Detect which cell encompasses the target text, then output its (X, Y) center coordinate. 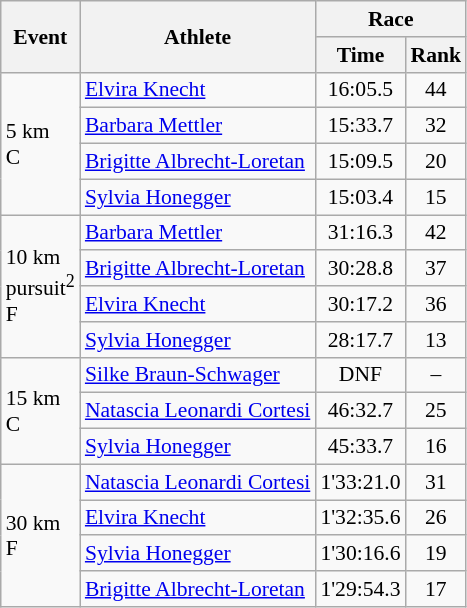
28:17.7 (360, 340)
31 (436, 482)
5 km C (40, 143)
15:03.4 (360, 197)
42 (436, 233)
26 (436, 518)
44 (436, 90)
15:09.5 (360, 162)
1'30:16.6 (360, 554)
37 (436, 269)
25 (436, 411)
32 (436, 126)
45:33.7 (360, 447)
15 (436, 197)
1'33:21.0 (360, 482)
30:28.8 (360, 269)
1'29:54.3 (360, 589)
Race (390, 19)
Time (360, 55)
31:16.3 (360, 233)
30 km F (40, 535)
19 (436, 554)
13 (436, 340)
36 (436, 304)
16:05.5 (360, 90)
DNF (360, 375)
1'32:35.6 (360, 518)
20 (436, 162)
– (436, 375)
Silke Braun-Schwager (198, 375)
Athlete (198, 36)
30:17.2 (360, 304)
15 km C (40, 410)
46:32.7 (360, 411)
Rank (436, 55)
10 km pursuit2 F (40, 286)
Event (40, 36)
15:33.7 (360, 126)
17 (436, 589)
16 (436, 447)
